Capture the cell that displays the provided text and extract its [x, y] central coordinate. 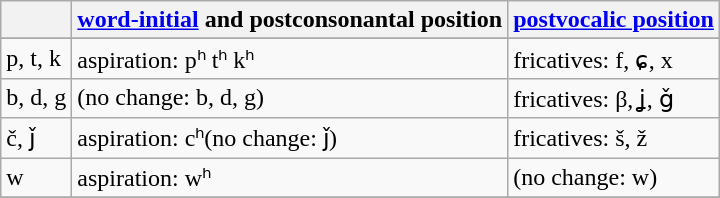
fricatives: β, ʝ, ǧ [614, 98]
word-initial and postconsonantal position [290, 20]
postvocalic position [614, 20]
(no change: w) [614, 178]
b, d, g [36, 98]
fricatives: f, ɕ, x [614, 59]
fricatives: š, ž [614, 138]
aspiration: wʰ [290, 178]
p, t, k [36, 59]
w [36, 178]
(no change: b, d, g) [290, 98]
aspiration: cʰ(no change: ǰ) [290, 138]
č, ǰ [36, 138]
aspiration: pʰ tʰ kʰ [290, 59]
